Output the [x, y] coordinate of the center of the cell containing the given text.  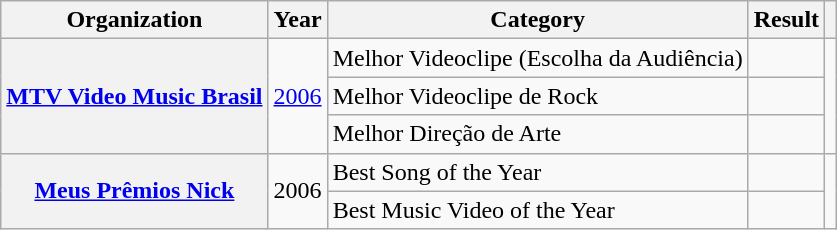
Result [786, 20]
Melhor Videoclipe (Escolha da Audiência) [538, 58]
Category [538, 20]
Meus Prêmios Nick [134, 191]
Year [298, 20]
Melhor Videoclipe de Rock [538, 96]
Best Song of the Year [538, 172]
MTV Video Music Brasil [134, 96]
Organization [134, 20]
Melhor Direção de Arte [538, 134]
Best Music Video of the Year [538, 210]
